Find where the given text appears and provide that cell's center as [x, y] coordinate. 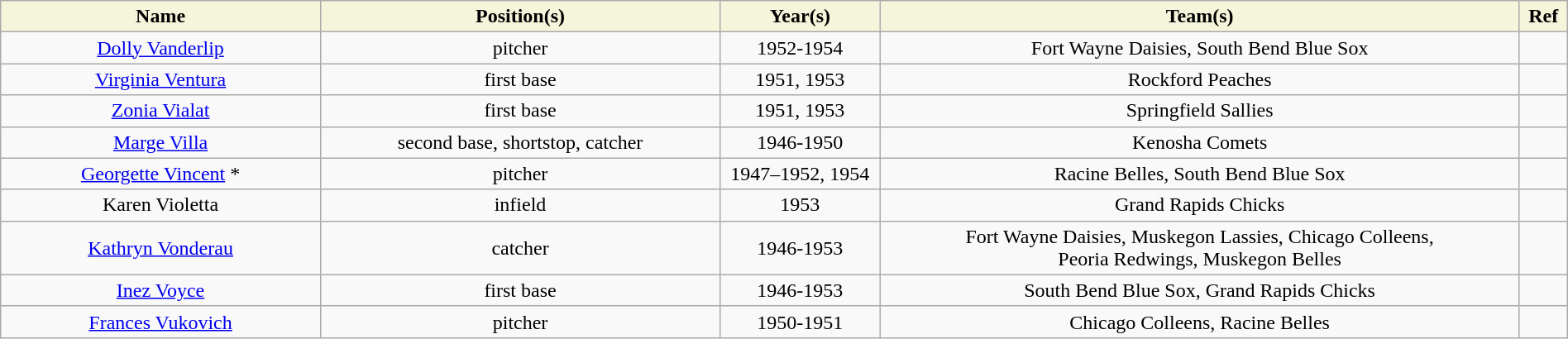
infield [519, 205]
Kenosha Comets [1199, 142]
1952-1954 [801, 48]
Zonia Vialat [160, 111]
Dolly Vanderlip [160, 48]
South Bend Blue Sox, Grand Rapids Chicks [1199, 290]
Georgette Vincent * [160, 174]
Grand Rapids Chicks [1199, 205]
Marge Villa [160, 142]
1947–1952, 1954 [801, 174]
second base, shortstop, catcher [519, 142]
Position(s) [519, 17]
Fort Wayne Daisies, Muskegon Lassies, Chicago Colleens,Peoria Redwings, Muskegon Belles [1199, 248]
catcher [519, 248]
Inez Voyce [160, 290]
1953 [801, 205]
Rockford Peaches [1199, 79]
Chicago Colleens, Racine Belles [1199, 322]
1946-1950 [801, 142]
Fort Wayne Daisies, South Bend Blue Sox [1199, 48]
1950-1951 [801, 322]
Ref [1543, 17]
Racine Belles, South Bend Blue Sox [1199, 174]
Frances Vukovich [160, 322]
Year(s) [801, 17]
Springfield Sallies [1199, 111]
Name [160, 17]
Team(s) [1199, 17]
Kathryn Vonderau [160, 248]
Karen Violetta [160, 205]
Virginia Ventura [160, 79]
